Scan for the cell matching the given text and deliver its (x, y) coordinate at center. 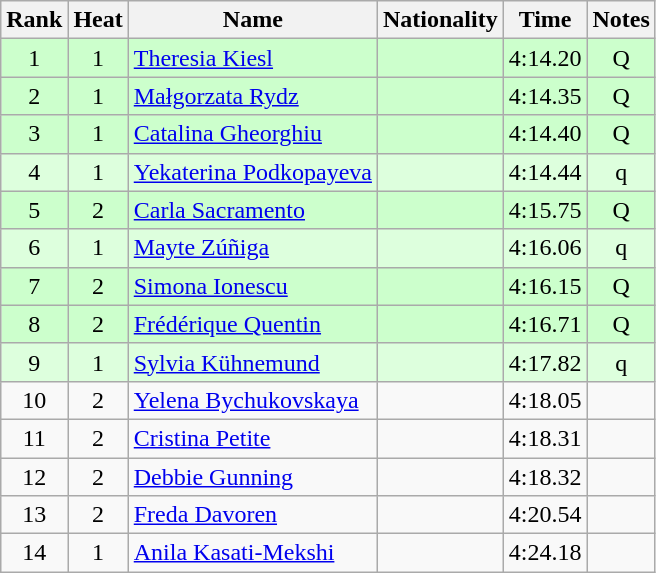
14 (34, 553)
12 (34, 477)
Anila Kasati-Mekshi (252, 553)
5 (34, 210)
7 (34, 286)
4:17.82 (545, 362)
4:14.40 (545, 134)
4:16.15 (545, 286)
Sylvia Kühnemund (252, 362)
Yelena Bychukovskaya (252, 400)
Name (252, 20)
Freda Davoren (252, 515)
4 (34, 172)
Notes (621, 20)
Time (545, 20)
Frédérique Quentin (252, 324)
4:15.75 (545, 210)
Theresia Kiesl (252, 58)
4:18.32 (545, 477)
Rank (34, 20)
Carla Sacramento (252, 210)
4:20.54 (545, 515)
Nationality (440, 20)
4:18.05 (545, 400)
10 (34, 400)
Heat (98, 20)
Małgorzata Rydz (252, 96)
13 (34, 515)
9 (34, 362)
4:16.71 (545, 324)
Yekaterina Podkopayeva (252, 172)
Mayte Zúñiga (252, 248)
4:14.20 (545, 58)
Debbie Gunning (252, 477)
11 (34, 438)
4:16.06 (545, 248)
4:14.44 (545, 172)
6 (34, 248)
3 (34, 134)
8 (34, 324)
4:18.31 (545, 438)
Catalina Gheorghiu (252, 134)
Cristina Petite (252, 438)
4:14.35 (545, 96)
4:24.18 (545, 553)
Simona Ionescu (252, 286)
